Locate the cell with the specified text and output its [x, y] center coordinate. 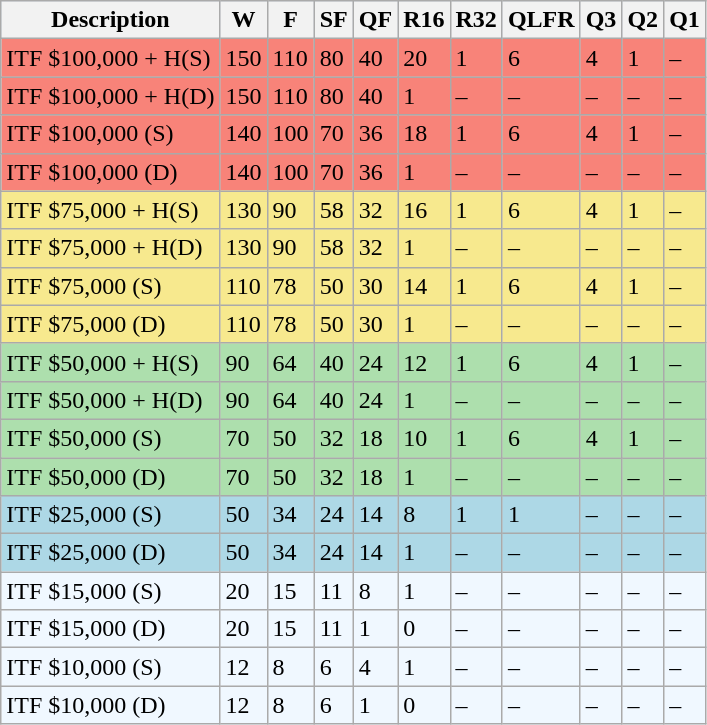
W [244, 20]
16 [424, 210]
ITF $75,000 + H(S) [110, 210]
ITF $100,000 (D) [110, 172]
ITF $50,000 (S) [110, 438]
ITF $100,000 + H(S) [110, 58]
ITF $10,000 (D) [110, 705]
10 [424, 438]
Description [110, 20]
ITF $75,000 + H(D) [110, 248]
Q3 [601, 20]
R32 [476, 20]
F [290, 20]
ITF $15,000 (D) [110, 629]
QLFR [541, 20]
ITF $50,000 + H(D) [110, 400]
ITF $100,000 (S) [110, 134]
ITF $10,000 (S) [110, 667]
R16 [424, 20]
ITF $75,000 (S) [110, 286]
QF [375, 20]
ITF $50,000 (D) [110, 477]
SF [334, 20]
ITF $100,000 + H(D) [110, 96]
ITF $25,000 (S) [110, 515]
ITF $25,000 (D) [110, 553]
Q2 [643, 20]
Q1 [685, 20]
ITF $75,000 (D) [110, 324]
ITF $15,000 (S) [110, 591]
ITF $50,000 + H(S) [110, 362]
